Pinpoint the cell where the given text exists, returning its [x, y] midpoint coordinate. 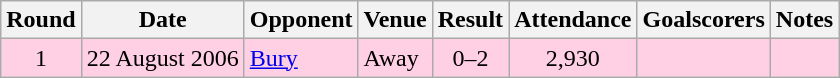
Date [162, 20]
Goalscorers [704, 20]
Result [470, 20]
Away [395, 58]
Venue [395, 20]
Bury [301, 58]
Attendance [573, 20]
Round [41, 20]
Opponent [301, 20]
1 [41, 58]
Notes [804, 20]
2,930 [573, 58]
0–2 [470, 58]
22 August 2006 [162, 58]
